Find where the given text appears and provide that cell's center as [X, Y] coordinate. 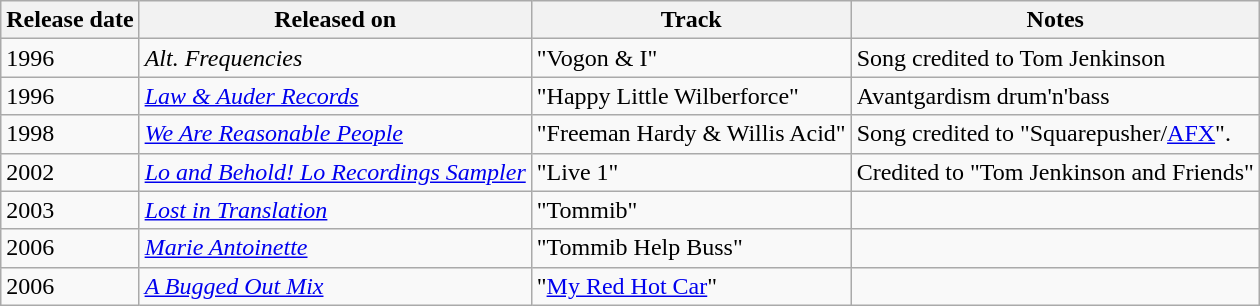
Lost in Translation [335, 210]
"Freeman Hardy & Willis Acid" [691, 134]
2003 [70, 210]
Release date [70, 20]
Notes [1055, 20]
1998 [70, 134]
Alt. Frequencies [335, 58]
Song credited to Tom Jenkinson [1055, 58]
We Are Reasonable People [335, 134]
A Bugged Out Mix [335, 286]
"My Red Hot Car" [691, 286]
Credited to "Tom Jenkinson and Friends" [1055, 172]
Avantgardism drum'n'bass [1055, 96]
"Tommib Help Buss" [691, 248]
"Live 1" [691, 172]
2002 [70, 172]
Marie Antoinette [335, 248]
Lo and Behold! Lo Recordings Sampler [335, 172]
Song credited to "Squarepusher/AFX". [1055, 134]
"Happy Little Wilberforce" [691, 96]
"Vogon & I" [691, 58]
Law & Auder Records [335, 96]
"Tommib" [691, 210]
Released on [335, 20]
Track [691, 20]
